Capture the cell that displays the provided text and extract its (x, y) central coordinate. 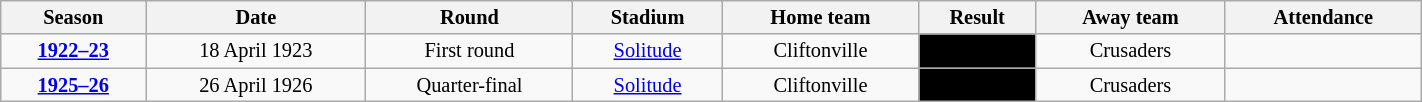
Stadium (648, 17)
Season (74, 17)
Quarter-final (470, 85)
1–2 (978, 85)
Home team (820, 17)
1925–26 (74, 85)
0–1 (978, 51)
Away team (1130, 17)
Attendance (1323, 17)
26 April 1926 (256, 85)
First round (470, 51)
18 April 1923 (256, 51)
Result (978, 17)
Round (470, 17)
Date (256, 17)
1922–23 (74, 51)
